Pinpoint the cell where the given text exists, returning its (X, Y) midpoint coordinate. 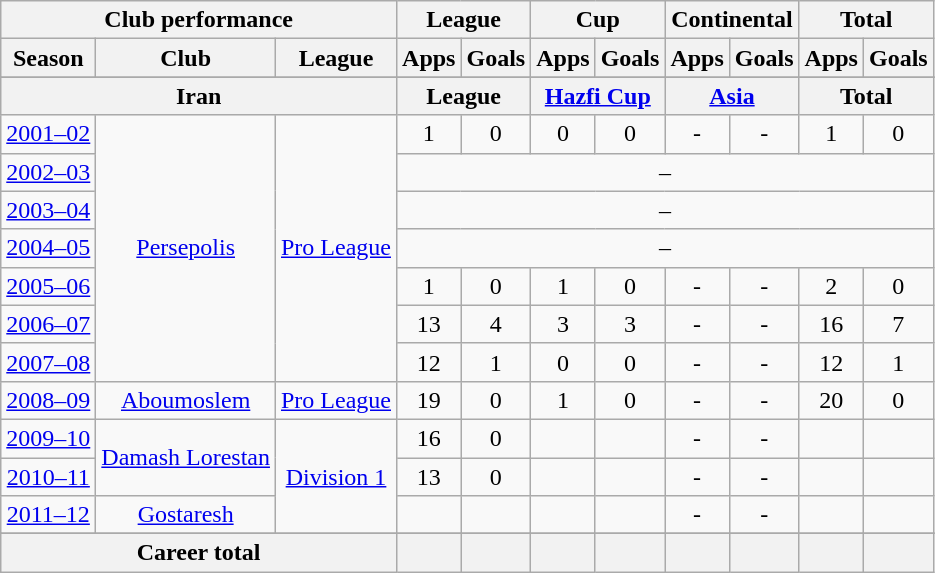
2001–02 (48, 134)
2 (831, 286)
Hazfi Cup (598, 96)
Gostaresh (186, 515)
2008–09 (48, 400)
Aboumoslem (186, 400)
2005–06 (48, 286)
2004–05 (48, 248)
Career total (199, 553)
2010–11 (48, 477)
4 (496, 324)
2007–08 (48, 362)
Continental (732, 20)
Asia (732, 96)
Iran (199, 96)
Club performance (199, 20)
Damash Lorestan (186, 457)
Cup (598, 20)
2002–03 (48, 172)
2009–10 (48, 438)
2003–04 (48, 210)
7 (898, 324)
Persepolis (186, 248)
Division 1 (336, 476)
Club (186, 58)
2006–07 (48, 324)
2011–12 (48, 515)
19 (429, 400)
Season (48, 58)
20 (831, 400)
